Capture the cell that displays the provided text and extract its (X, Y) central coordinate. 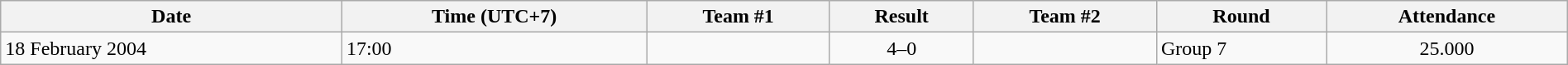
Round (1241, 17)
4–0 (901, 48)
Result (901, 17)
Attendance (1447, 17)
17:00 (495, 48)
Team #2 (1065, 17)
18 February 2004 (172, 48)
Team #1 (738, 17)
25.000 (1447, 48)
Time (UTC+7) (495, 17)
Date (172, 17)
Group 7 (1241, 48)
